From the cell containing the given text, extract its center point as [x, y] coordinate. 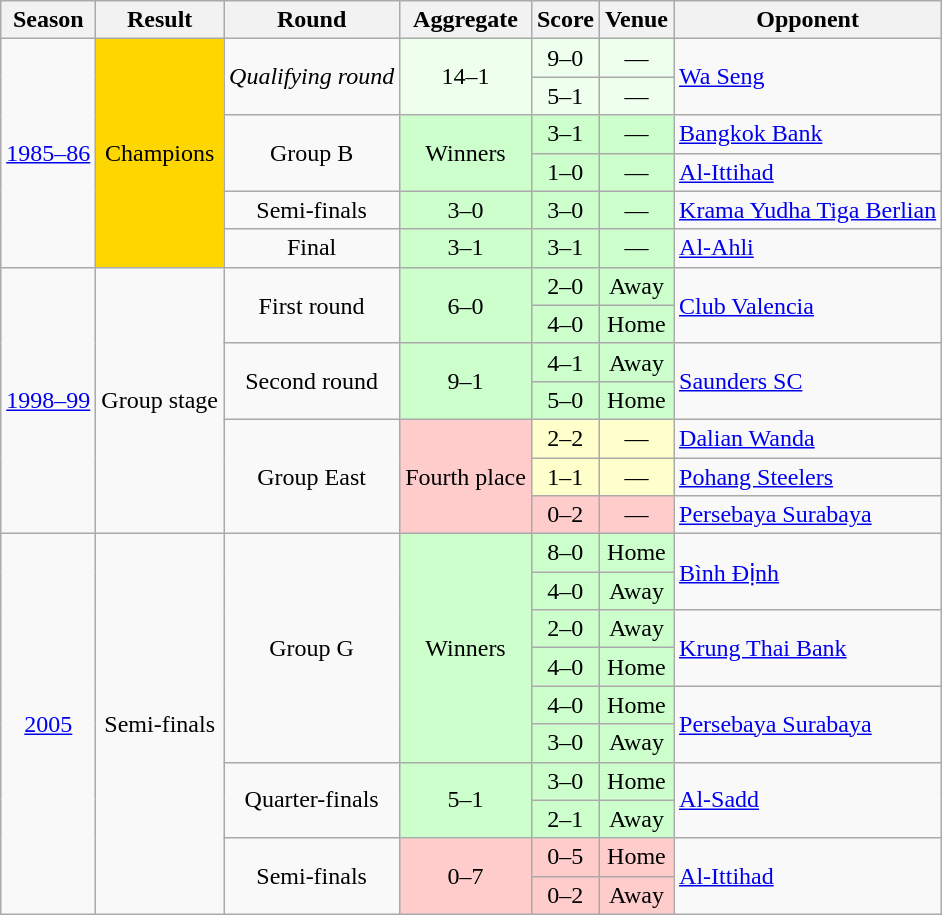
Bình Định [808, 572]
2005 [48, 724]
2–1 [565, 819]
Al-Ahli [808, 248]
Al-Sadd [808, 800]
2–2 [565, 438]
Saunders SC [808, 381]
Quarter-finals [312, 800]
6–0 [466, 305]
Club Valencia [808, 305]
Second round [312, 381]
0–7 [466, 876]
4–1 [565, 362]
First round [312, 305]
Aggregate [466, 20]
Result [160, 20]
Opponent [808, 20]
Dalian Wanda [808, 438]
8–0 [565, 553]
Round [312, 20]
Fourth place [466, 476]
1985–86 [48, 153]
Champions [160, 153]
Group East [312, 476]
Pohang Steelers [808, 477]
Score [565, 20]
1–0 [565, 172]
9–0 [565, 58]
0–5 [565, 857]
Bangkok Bank [808, 134]
Group B [312, 153]
1998–99 [48, 400]
Venue [636, 20]
5–0 [565, 400]
Krama Yudha Tiga Berlian [808, 210]
Final [312, 248]
Group G [312, 648]
Group stage [160, 400]
1–1 [565, 477]
Season [48, 20]
9–1 [466, 381]
Wa Seng [808, 77]
14–1 [466, 77]
Krung Thai Bank [808, 648]
Qualifying round [312, 77]
